From the cell containing the given text, extract its center point as [X, Y] coordinate. 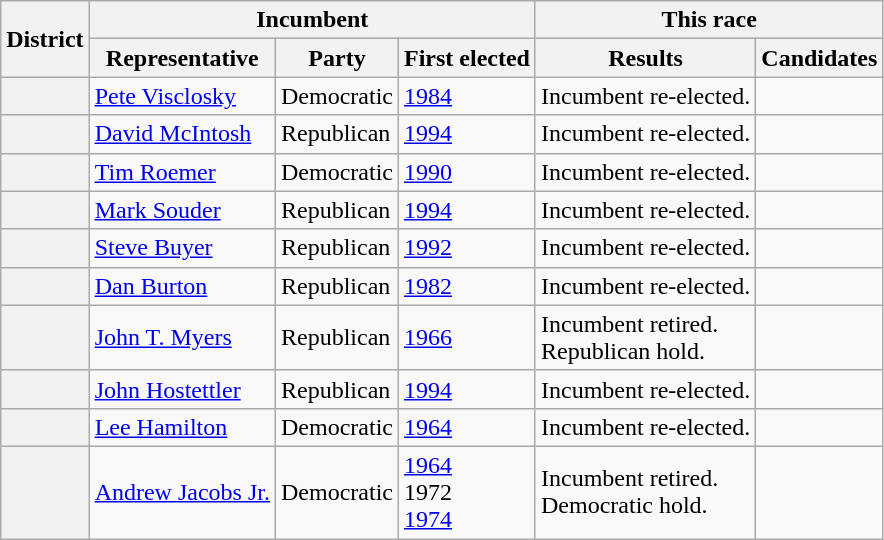
19641972 1974 [466, 492]
1964 [466, 427]
Party [336, 58]
1966 [466, 338]
District [45, 39]
This race [708, 20]
1990 [466, 172]
Incumbent retired.Democratic hold. [645, 492]
Dan Burton [182, 286]
1982 [466, 286]
John Hostettler [182, 389]
Representative [182, 58]
1992 [466, 248]
John T. Myers [182, 338]
Incumbent [312, 20]
Pete Visclosky [182, 96]
David McIntosh [182, 134]
Steve Buyer [182, 248]
Incumbent retired.Republican hold. [645, 338]
Results [645, 58]
Andrew Jacobs Jr. [182, 492]
Mark Souder [182, 210]
1984 [466, 96]
Tim Roemer [182, 172]
Lee Hamilton [182, 427]
Candidates [820, 58]
First elected [466, 58]
